Return the (X, Y) coordinate for the center point of the cell that contains the specified text.  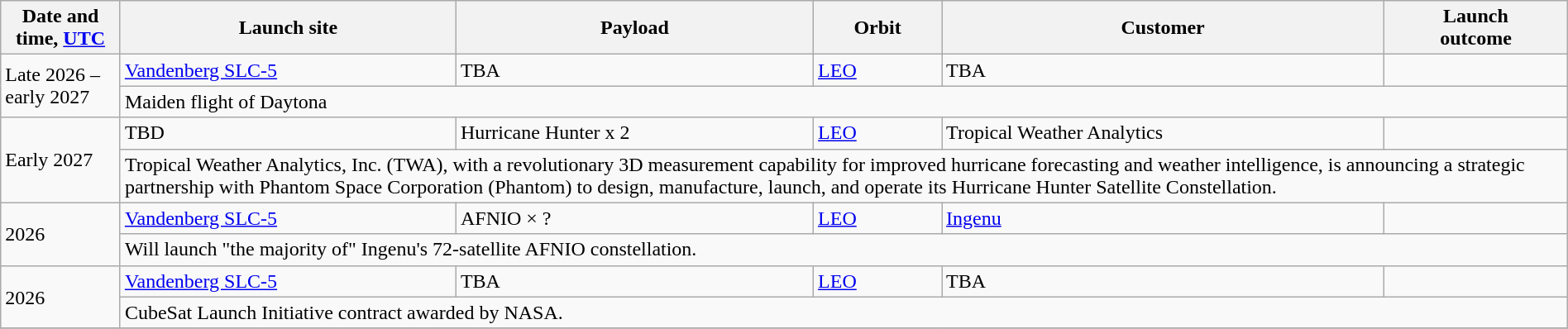
Late 2026 – early 2027 (61, 86)
Early 2027 (61, 160)
Hurricane Hunter x 2 (634, 133)
CubeSat Launch Initiative contract awarded by NASA. (844, 312)
Launch site (288, 28)
Orbit (878, 28)
Will launch "the majority of" Ingenu's 72-satellite AFNIO constellation. (844, 250)
Launchoutcome (1476, 28)
Ingenu (1163, 218)
Date and time, UTC (61, 28)
TBD (288, 133)
Customer (1163, 28)
Tropical Weather Analytics (1163, 133)
Payload (634, 28)
Maiden flight of Daytona (844, 102)
AFNIO × ? (634, 218)
